Provide the (x, y) coordinate of the cell's center where the given text is located.  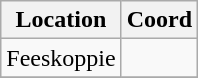
Feeskoppie (61, 58)
Location (61, 20)
Coord (159, 20)
